Capture the cell that displays the provided text and extract its [x, y] central coordinate. 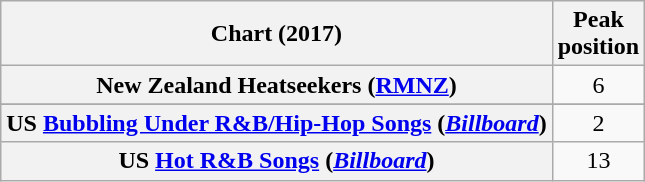
New Zealand Heatseekers (RMNZ) [276, 85]
Peakposition [598, 34]
Chart (2017) [276, 34]
2 [598, 123]
13 [598, 161]
6 [598, 85]
US Bubbling Under R&B/Hip-Hop Songs (Billboard) [276, 123]
US Hot R&B Songs (Billboard) [276, 161]
